Identify which cell holds the provided text, then report its (x, y) central coordinate. 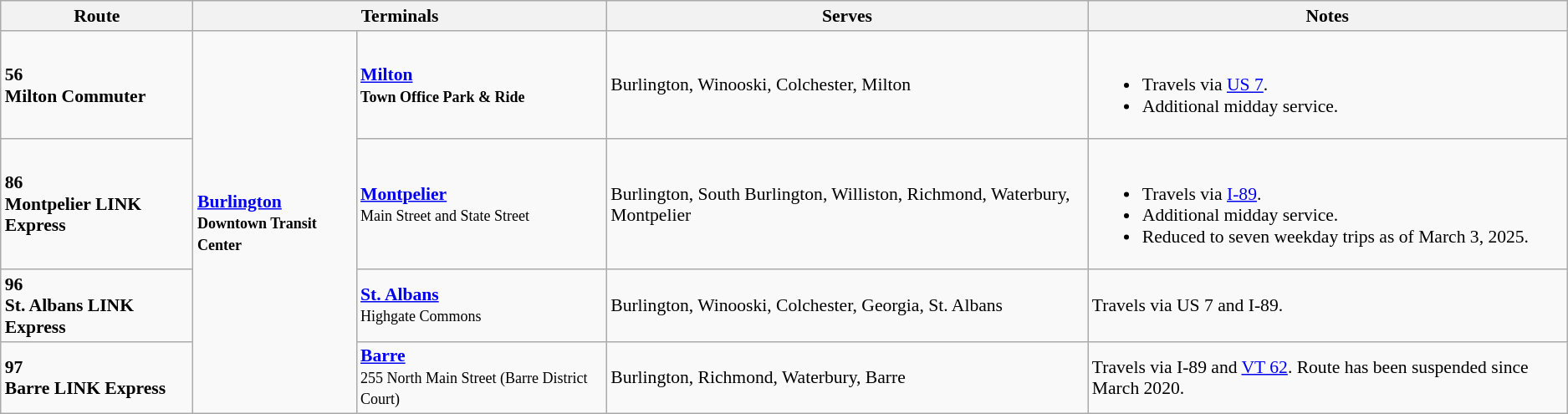
Route (97, 16)
MiltonTown Office Park & Ride (482, 85)
Serves (847, 16)
96St. Albans LINK Express (97, 306)
Burlington, Winooski, Colchester, Milton (847, 85)
Burlington, Winooski, Colchester, Georgia, St. Albans (847, 306)
Travels via I-89 and VT 62. Route has been suspended since March 2020. (1328, 378)
BurlingtonDowntown Transit Center (274, 222)
Burlington, Richmond, Waterbury, Barre (847, 378)
St. AlbansHighgate Commons (482, 306)
97Barre LINK Express (97, 378)
Burlington, South Burlington, Williston, Richmond, Waterbury, Montpelier (847, 204)
Barre255 North Main Street (Barre District Court) (482, 378)
Terminals (400, 16)
MontpelierMain Street and State Street (482, 204)
Travels via I-89.Additional midday service.Reduced to seven weekday trips as of March 3, 2025. (1328, 204)
56Milton Commuter (97, 85)
Notes (1328, 16)
86Montpelier LINK Express (97, 204)
Travels via US 7 and I-89. (1328, 306)
Travels via US 7.Additional midday service. (1328, 85)
